Identify which cell holds the provided text, then report its [x, y] central coordinate. 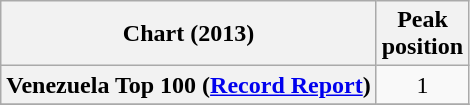
Venezuela Top 100 (Record Report) [188, 85]
Chart (2013) [188, 34]
1 [422, 85]
Peak position [422, 34]
